Output the [X, Y] coordinate of the center of the cell containing the given text.  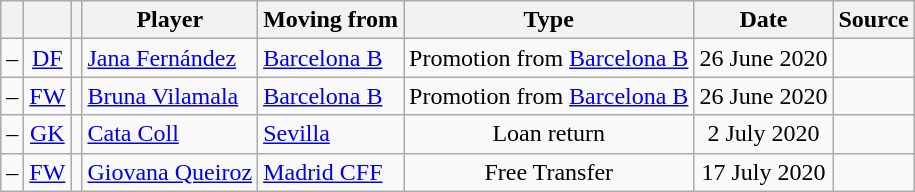
Madrid CFF [331, 172]
17 July 2020 [764, 172]
Cata Coll [170, 134]
Sevilla [331, 134]
Jana Fernández [170, 58]
Date [764, 20]
Giovana Queiroz [170, 172]
Loan return [549, 134]
Moving from [331, 20]
Source [874, 20]
Free Transfer [549, 172]
Player [170, 20]
2 July 2020 [764, 134]
Type [549, 20]
Bruna Vilamala [170, 96]
GK [48, 134]
DF [48, 58]
